Find where the given text appears and provide that cell's center as (x, y) coordinate. 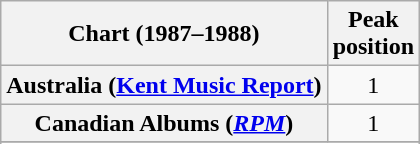
Australia (Kent Music Report) (164, 85)
Chart (1987–1988) (164, 34)
Canadian Albums (RPM) (164, 123)
Peakposition (373, 34)
